Capture the cell that displays the provided text and extract its [x, y] central coordinate. 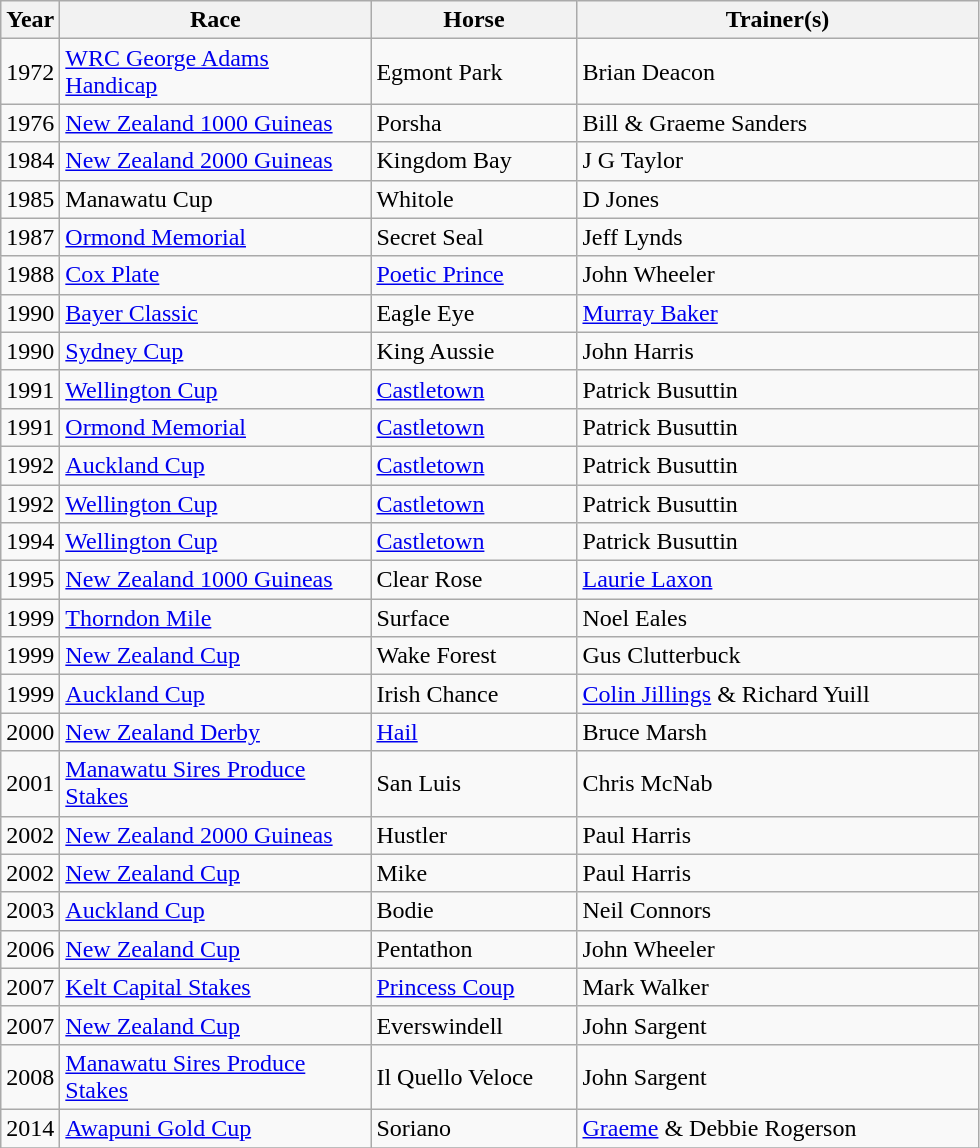
D Jones [778, 199]
2001 [30, 784]
Bruce Marsh [778, 732]
Secret Seal [474, 237]
John Harris [778, 351]
Pentathon [474, 949]
1988 [30, 275]
Horse [474, 20]
2014 [30, 1128]
Bayer Classic [216, 313]
Noel Eales [778, 618]
1985 [30, 199]
1994 [30, 542]
Il Quello Veloce [474, 1076]
Soriano [474, 1128]
Kelt Capital Stakes [216, 987]
Mike [474, 873]
Graeme & Debbie Rogerson [778, 1128]
Thorndon Mile [216, 618]
J G Taylor [778, 161]
Everswindell [474, 1025]
Murray Baker [778, 313]
Whitole [474, 199]
Year [30, 20]
1984 [30, 161]
Kingdom Bay [474, 161]
Chris McNab [778, 784]
2006 [30, 949]
1972 [30, 72]
Wake Forest [474, 656]
Porsha [474, 123]
1976 [30, 123]
Hustler [474, 835]
Mark Walker [778, 987]
Princess Coup [474, 987]
New Zealand Derby [216, 732]
1987 [30, 237]
Bill & Graeme Sanders [778, 123]
2003 [30, 911]
Laurie Laxon [778, 580]
Clear Rose [474, 580]
Brian Deacon [778, 72]
Cox Plate [216, 275]
Sydney Cup [216, 351]
Hail [474, 732]
Egmont Park [474, 72]
Gus Clutterbuck [778, 656]
Jeff Lynds [778, 237]
Irish Chance [474, 694]
San Luis [474, 784]
Neil Connors [778, 911]
1995 [30, 580]
Awapuni Gold Cup [216, 1128]
Trainer(s) [778, 20]
Surface [474, 618]
Colin Jillings & Richard Yuill [778, 694]
Manawatu Cup [216, 199]
Eagle Eye [474, 313]
Bodie [474, 911]
Poetic Prince [474, 275]
2008 [30, 1076]
2000 [30, 732]
Race [216, 20]
King Aussie [474, 351]
WRC George Adams Handicap [216, 72]
